Find where the given text appears and provide that cell's center as (X, Y) coordinate. 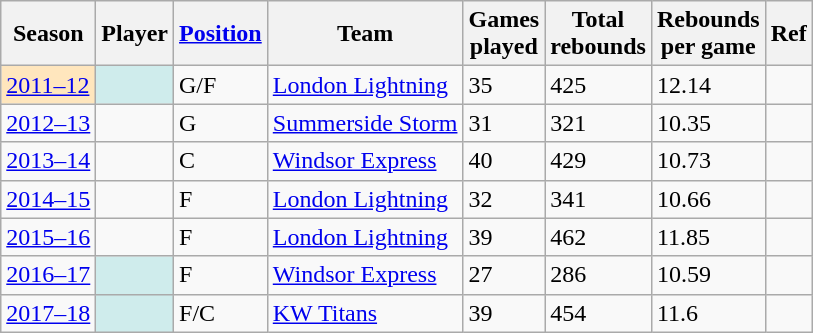
G (221, 123)
F/C (221, 313)
454 (598, 313)
31 (504, 123)
425 (598, 85)
2014–15 (48, 199)
2011–12 (48, 85)
2017–18 (48, 313)
341 (598, 199)
Ref (788, 34)
G/F (221, 85)
Position (221, 34)
Team (365, 34)
2013–14 (48, 161)
Totalrebounds (598, 34)
321 (598, 123)
32 (504, 199)
40 (504, 161)
Rebounds per game (708, 34)
10.59 (708, 275)
KW Titans (365, 313)
11.6 (708, 313)
429 (598, 161)
27 (504, 275)
Summerside Storm (365, 123)
2012–13 (48, 123)
Gamesplayed (504, 34)
10.66 (708, 199)
2015–16 (48, 237)
11.85 (708, 237)
462 (598, 237)
286 (598, 275)
Player (135, 34)
Season (48, 34)
35 (504, 85)
2016–17 (48, 275)
10.73 (708, 161)
10.35 (708, 123)
C (221, 161)
12.14 (708, 85)
